Locate the cell with the specified text and output its [x, y] center coordinate. 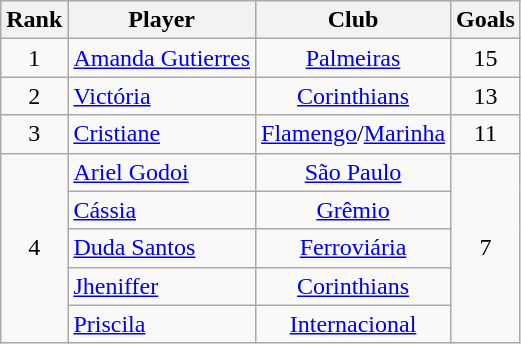
Jheniffer [162, 286]
Amanda Gutierres [162, 58]
4 [34, 248]
Priscila [162, 324]
Cristiane [162, 134]
Rank [34, 20]
Flamengo/Marinha [354, 134]
1 [34, 58]
7 [486, 248]
3 [34, 134]
Internacional [354, 324]
Cássia [162, 210]
15 [486, 58]
Player [162, 20]
Goals [486, 20]
Grêmio [354, 210]
13 [486, 96]
São Paulo [354, 172]
Victória [162, 96]
Palmeiras [354, 58]
Ariel Godoi [162, 172]
Club [354, 20]
Duda Santos [162, 248]
Ferroviária [354, 248]
2 [34, 96]
11 [486, 134]
